Locate the cell with the specified text and output its (x, y) center coordinate. 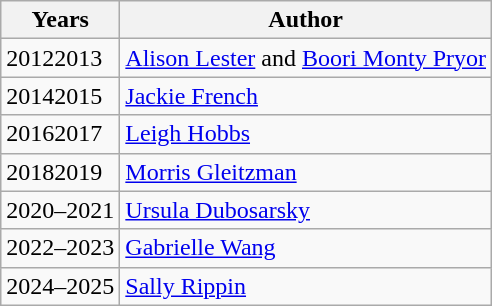
2020–2021 (60, 210)
Leigh Hobbs (306, 134)
2022–2023 (60, 248)
Jackie French (306, 96)
2024–2025 (60, 286)
Years (60, 20)
Ursula Dubosarsky (306, 210)
Gabrielle Wang (306, 248)
Sally Rippin (306, 286)
Morris Gleitzman (306, 172)
20122013 (60, 58)
20182019 (60, 172)
20162017 (60, 134)
Alison Lester and Boori Monty Pryor (306, 58)
Author (306, 20)
20142015 (60, 96)
